Determine the [x, y] coordinate at the center of the cell enclosing the given text.  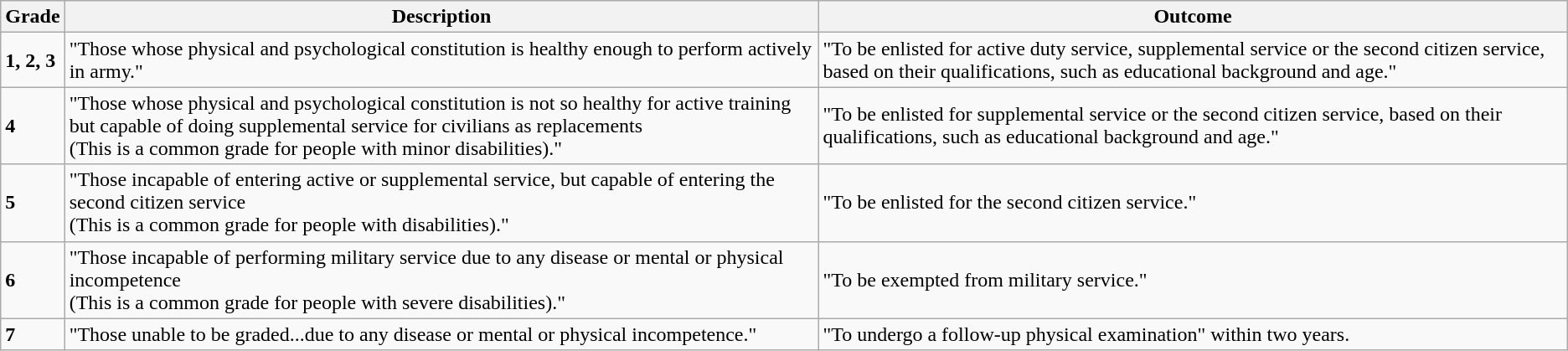
Grade [33, 17]
1, 2, 3 [33, 60]
"Those unable to be graded...due to any disease or mental or physical incompetence." [441, 334]
Outcome [1193, 17]
5 [33, 203]
"To be exempted from military service." [1193, 280]
"To undergo a follow-up physical examination" within two years. [1193, 334]
4 [33, 126]
6 [33, 280]
7 [33, 334]
"To be enlisted for the second citizen service." [1193, 203]
Description [441, 17]
"Those whose physical and psychological constitution is healthy enough to perform actively in army." [441, 60]
"To be enlisted for supplemental service or the second citizen service, based on their qualifications, such as educational background and age." [1193, 126]
